Locate the cell with the specified text and output its [X, Y] center coordinate. 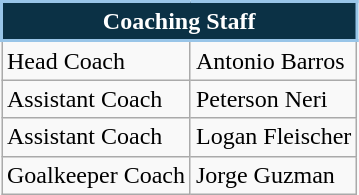
Head Coach [96, 60]
Peterson Neri [273, 99]
Coaching Staff [180, 22]
Jorge Guzman [273, 175]
Logan Fleischer [273, 137]
Antonio Barros [273, 60]
Goalkeeper Coach [96, 175]
